Locate the cell with the specified text and output its (x, y) center coordinate. 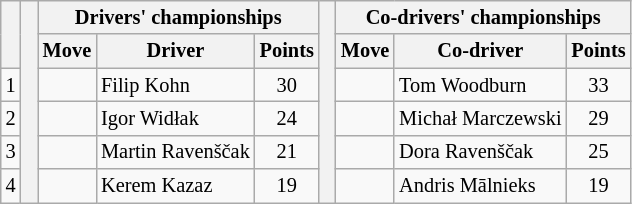
Andris Mālnieks (480, 186)
Kerem Kazaz (176, 186)
33 (598, 85)
2 (11, 118)
Co-driver (480, 51)
21 (287, 152)
Michał Marczewski (480, 118)
Filip Kohn (176, 85)
Martin Ravenščak (176, 152)
3 (11, 152)
Co-drivers' championships (484, 17)
Driver (176, 51)
24 (287, 118)
4 (11, 186)
25 (598, 152)
29 (598, 118)
Dora Ravenščak (480, 152)
Drivers' championships (178, 17)
Tom Woodburn (480, 85)
Igor Widłak (176, 118)
30 (287, 85)
1 (11, 85)
